Search for the cell housing the specified text and yield its [x, y] center coordinate. 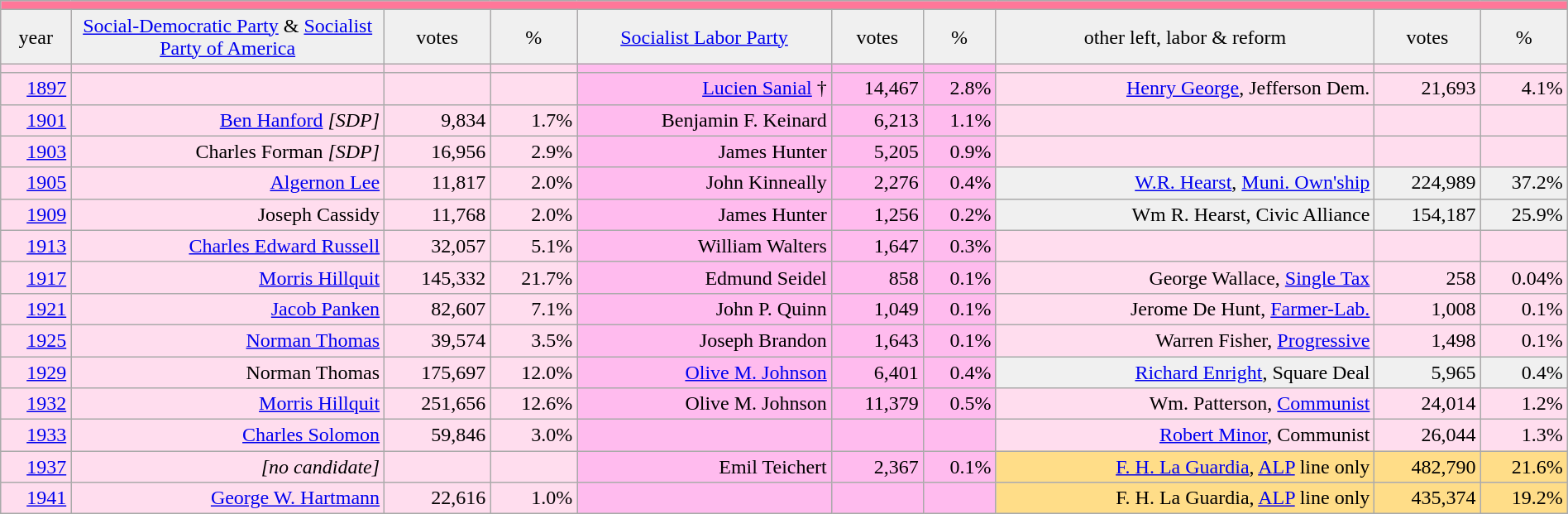
Jacob Panken [228, 309]
482,790 [1427, 467]
435,374 [1427, 498]
1,049 [877, 309]
2,276 [877, 183]
Emil Teichert [705, 467]
Charles Solomon [228, 435]
Social-Democratic Party & Socialist Party of America [228, 36]
Lucien Sanial † [705, 89]
1,643 [877, 340]
37.2% [1523, 183]
7.1% [534, 309]
1929 [36, 372]
1903 [36, 151]
year [36, 36]
3.5% [534, 340]
11,379 [877, 404]
39,574 [437, 340]
82,607 [437, 309]
John P. Quinn [705, 309]
0.04% [1523, 277]
1917 [36, 277]
25.9% [1523, 214]
1925 [36, 340]
1897 [36, 89]
Socialist Labor Party [705, 36]
George W. Hartmann [228, 498]
145,332 [437, 277]
1909 [36, 214]
5,965 [1427, 372]
59,846 [437, 435]
3.0% [534, 435]
John Kinneally [705, 183]
154,187 [1427, 214]
0.3% [959, 246]
Jerome De Hunt, Farmer-Lab. [1185, 309]
2.9% [534, 151]
24,014 [1427, 404]
Benjamin F. Keinard [705, 120]
11,817 [437, 183]
1932 [36, 404]
258 [1427, 277]
6,401 [877, 372]
0.5% [959, 404]
W.R. Hearst, Muni. Own'ship [1185, 183]
1901 [36, 120]
19.2% [1523, 498]
1937 [36, 467]
1,256 [877, 214]
251,656 [437, 404]
1.0% [534, 498]
9,834 [437, 120]
1.2% [1523, 404]
858 [877, 277]
Wm R. Hearst, Civic Alliance [1185, 214]
Warren Fisher, Progressive [1185, 340]
14,467 [877, 89]
Edmund Seidel [705, 277]
2.8% [959, 89]
6,213 [877, 120]
Henry George, Jefferson Dem. [1185, 89]
1,647 [877, 246]
1,008 [1427, 309]
Ben Hanford [SDP] [228, 120]
224,989 [1427, 183]
21.7% [534, 277]
1.3% [1523, 435]
0.9% [959, 151]
26,044 [1427, 435]
Charles Edward Russell [228, 246]
22,616 [437, 498]
1921 [36, 309]
0.2% [959, 214]
1.7% [534, 120]
Richard Enright, Square Deal [1185, 372]
21,693 [1427, 89]
William Walters [705, 246]
Joseph Brandon [705, 340]
175,697 [437, 372]
1941 [36, 498]
[no candidate] [228, 467]
1913 [36, 246]
12.6% [534, 404]
5,205 [877, 151]
32,057 [437, 246]
1.1% [959, 120]
Charles Forman [SDP] [228, 151]
5.1% [534, 246]
2,367 [877, 467]
George Wallace, Single Tax [1185, 277]
Joseph Cassidy [228, 214]
12.0% [534, 372]
other left, labor & reform [1185, 36]
16,956 [437, 151]
1,498 [1427, 340]
Robert Minor, Communist [1185, 435]
4.1% [1523, 89]
1933 [36, 435]
1905 [36, 183]
Algernon Lee [228, 183]
21.6% [1523, 467]
11,768 [437, 214]
Wm. Patterson, Communist [1185, 404]
